Provide the (x, y) coordinate of the cell's center where the given text is located.  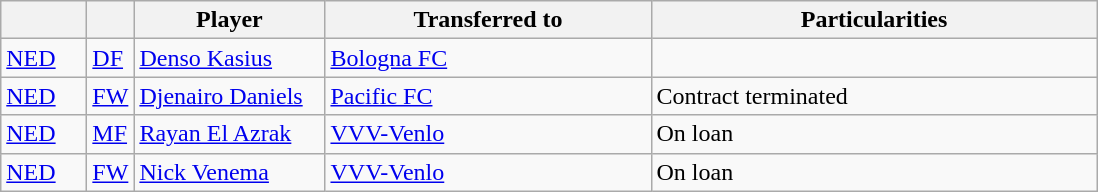
Denso Kasius (230, 58)
MF (110, 134)
Transferred to (488, 20)
Player (230, 20)
Particularities (874, 20)
Rayan El Azrak (230, 134)
Pacific FC (488, 96)
Nick Venema (230, 172)
DF (110, 58)
Contract terminated (874, 96)
Djenairo Daniels (230, 96)
Bologna FC (488, 58)
